Find where the given text appears and provide that cell's center as (x, y) coordinate. 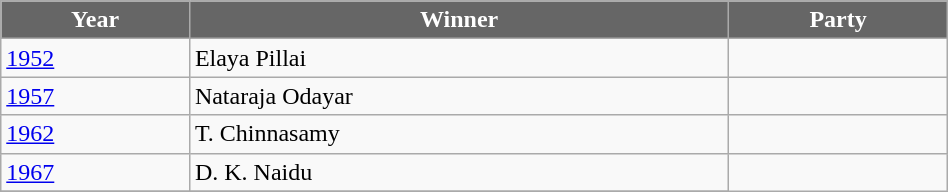
1967 (96, 172)
1962 (96, 134)
Year (96, 20)
Winner (459, 20)
1952 (96, 58)
1957 (96, 96)
Elaya Pillai (459, 58)
D. K. Naidu (459, 172)
Nataraja Odayar (459, 96)
T. Chinnasamy (459, 134)
Party (838, 20)
